From the cell containing the given text, extract its center point as [X, Y] coordinate. 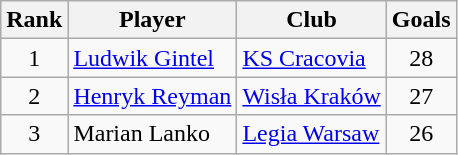
Player [152, 20]
1 [34, 58]
Rank [34, 20]
3 [34, 134]
26 [421, 134]
28 [421, 58]
Club [312, 20]
Legia Warsaw [312, 134]
Goals [421, 20]
Ludwik Gintel [152, 58]
27 [421, 96]
Henryk Reyman [152, 96]
KS Cracovia [312, 58]
Wisła Kraków [312, 96]
Marian Lanko [152, 134]
2 [34, 96]
